From the cell containing the given text, extract its center point as (x, y) coordinate. 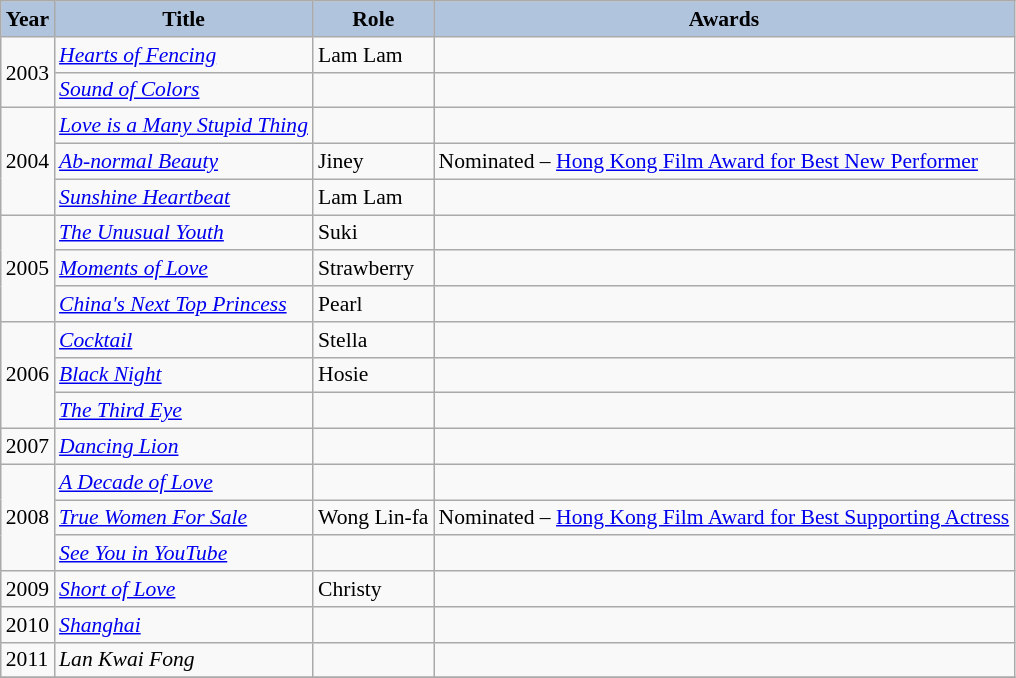
Hearts of Fencing (184, 55)
Strawberry (373, 269)
China's Next Top Princess (184, 304)
Nominated – Hong Kong Film Award for Best Supporting Actress (724, 518)
Wong Lin-fa (373, 518)
Lan Kwai Fong (184, 660)
Awards (724, 19)
2009 (28, 589)
2003 (28, 72)
Jiney (373, 162)
Ab-normal Beauty (184, 162)
True Women For Sale (184, 518)
The Unusual Youth (184, 233)
Stella (373, 340)
Love is a Many Stupid Thing (184, 126)
Role (373, 19)
2005 (28, 268)
A Decade of Love (184, 482)
2011 (28, 660)
Pearl (373, 304)
Sunshine Heartbeat (184, 197)
Moments of Love (184, 269)
The Third Eye (184, 411)
2008 (28, 518)
Dancing Lion (184, 447)
2004 (28, 162)
Hosie (373, 375)
Christy (373, 589)
Nominated – Hong Kong Film Award for Best New Performer (724, 162)
2010 (28, 625)
2007 (28, 447)
Black Night (184, 375)
Short of Love (184, 589)
Shanghai (184, 625)
Suki (373, 233)
Cocktail (184, 340)
Sound of Colors (184, 90)
See You in YouTube (184, 554)
2006 (28, 376)
Year (28, 19)
Title (184, 19)
